Output the (x, y) coordinate of the center of the cell containing the given text.  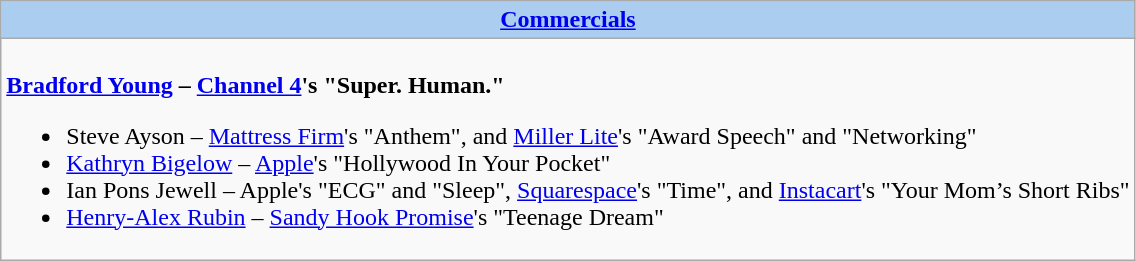
Commercials (568, 20)
